Detect which cell encompasses the target text, then output its (X, Y) center coordinate. 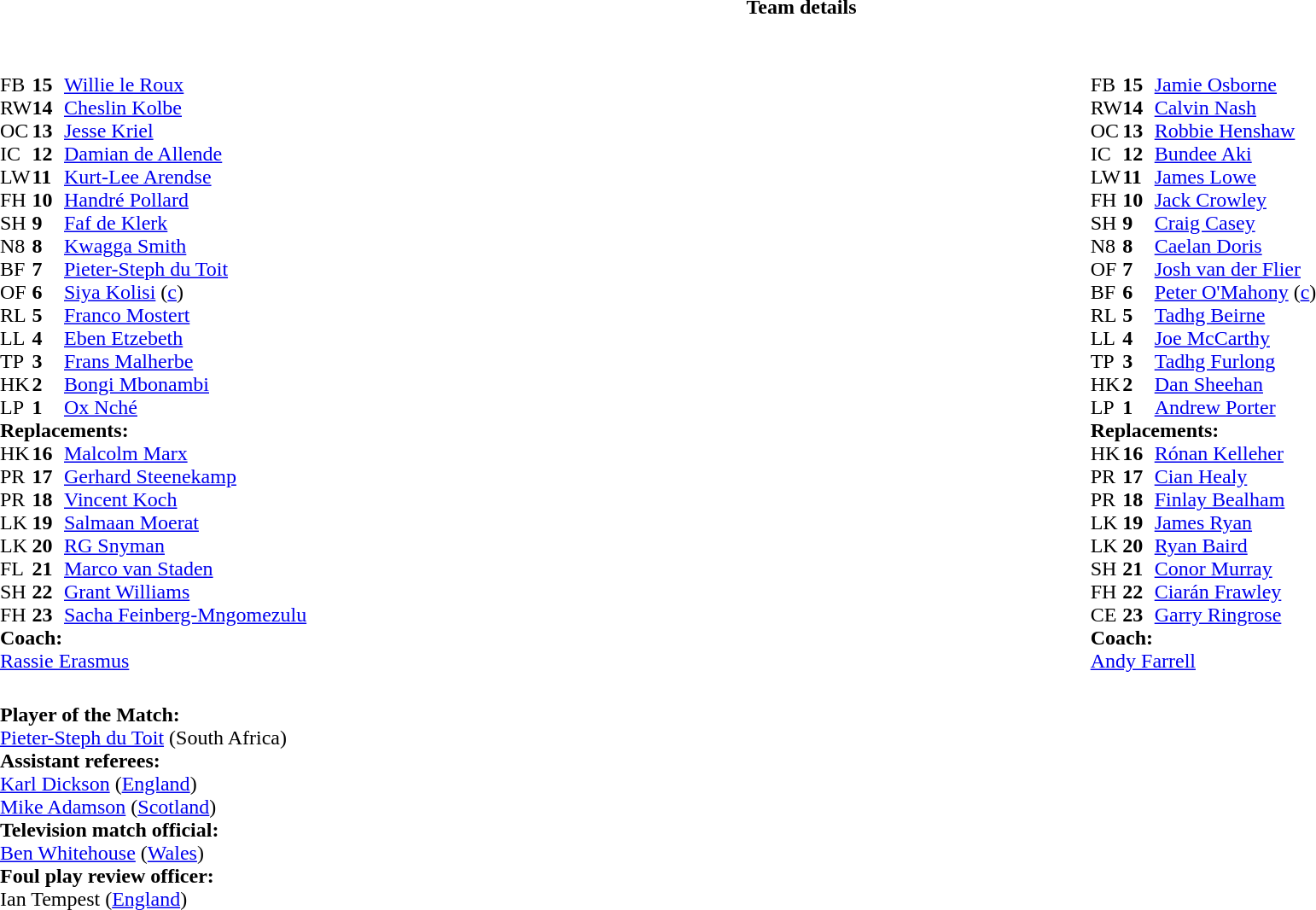
Marco van Staden (185, 569)
Malcolm Marx (185, 454)
Vincent Koch (185, 500)
Jesse Kriel (185, 131)
Eben Etzebeth (185, 338)
Pieter-Steph du Toit (185, 270)
Siya Kolisi (c) (185, 292)
Willie le Roux (185, 85)
CE (1107, 615)
Rassie Erasmus (154, 661)
Kwagga Smith (185, 246)
RG Snyman (185, 546)
Kurt-Lee Arendse (185, 178)
Sacha Feinberg-Mngomezulu (185, 615)
Damian de Allende (185, 154)
Gerhard Steenekamp (185, 476)
Coach: (154, 639)
Faf de Klerk (185, 224)
Frans Malherbe (185, 362)
Franco Mostert (185, 316)
Replacements: (154, 430)
Bongi Mbonambi (185, 384)
Cheslin Kolbe (185, 108)
Salmaan Moerat (185, 522)
Ox Nché (185, 408)
FL (16, 569)
Handré Pollard (185, 200)
Grant Williams (185, 592)
